Detect which cell encompasses the target text, then output its [x, y] center coordinate. 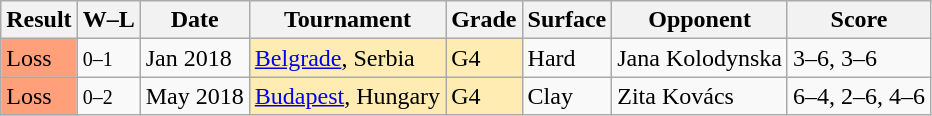
0–1 [108, 58]
Score [858, 20]
Zita Kovács [700, 96]
3–6, 3–6 [858, 58]
Surface [567, 20]
Clay [567, 96]
Jan 2018 [194, 58]
0–2 [108, 96]
Result [39, 20]
May 2018 [194, 96]
W–L [108, 20]
6–4, 2–6, 4–6 [858, 96]
Tournament [347, 20]
Belgrade, Serbia [347, 58]
Opponent [700, 20]
Hard [567, 58]
Budapest, Hungary [347, 96]
Grade [484, 20]
Date [194, 20]
Jana Kolodynska [700, 58]
